Pinpoint the cell where the given text exists, returning its [x, y] midpoint coordinate. 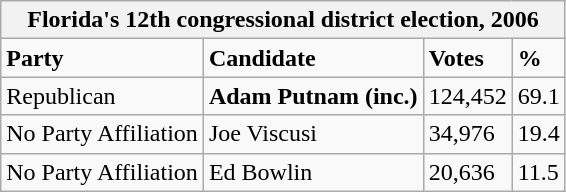
Adam Putnam (inc.) [313, 96]
Joe Viscusi [313, 134]
69.1 [538, 96]
Ed Bowlin [313, 172]
34,976 [468, 134]
20,636 [468, 172]
Republican [102, 96]
124,452 [468, 96]
Florida's 12th congressional district election, 2006 [283, 20]
19.4 [538, 134]
Party [102, 58]
Votes [468, 58]
11.5 [538, 172]
% [538, 58]
Candidate [313, 58]
